Return the (x, y) coordinate for the center point of the cell that contains the specified text.  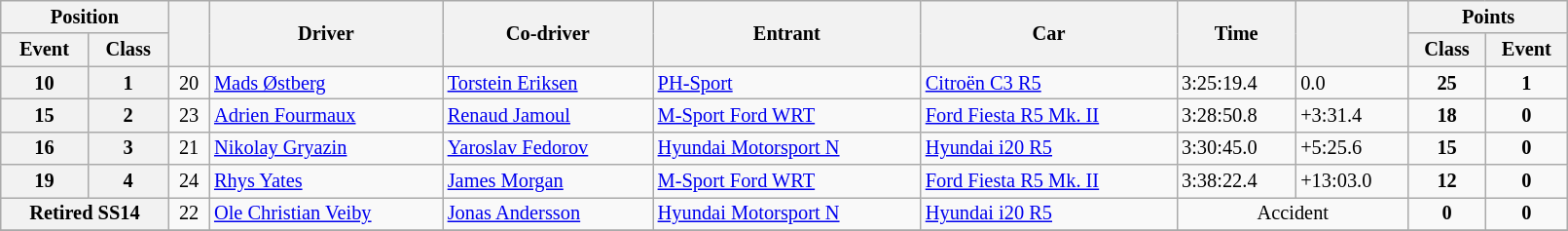
Ole Christian Veiby (326, 213)
3 (128, 148)
Renaud Jamoul (548, 115)
3:25:19.4 (1236, 83)
PH-Sport (786, 83)
12 (1446, 181)
3:38:22.4 (1236, 181)
Yaroslav Fedorov (548, 148)
Jonas Andersson (548, 213)
Points (1488, 17)
25 (1446, 83)
Time (1236, 33)
Nikolay Gryazin (326, 148)
Mads Østberg (326, 83)
4 (128, 181)
Rhys Yates (326, 181)
3:30:45.0 (1236, 148)
+3:31.4 (1352, 115)
Citroën C3 R5 (1049, 83)
Accident (1293, 213)
23 (189, 115)
+5:25.6 (1352, 148)
3:28:50.8 (1236, 115)
0.0 (1352, 83)
16 (45, 148)
22 (189, 213)
+13:03.0 (1352, 181)
20 (189, 83)
Entrant (786, 33)
Car (1049, 33)
18 (1446, 115)
Adrien Fourmaux (326, 115)
19 (45, 181)
James Morgan (548, 181)
10 (45, 83)
Driver (326, 33)
Position (85, 17)
Co-driver (548, 33)
Retired SS14 (85, 213)
Torstein Eriksen (548, 83)
2 (128, 115)
24 (189, 181)
21 (189, 148)
